Find where the given text appears and provide that cell's center as [X, Y] coordinate. 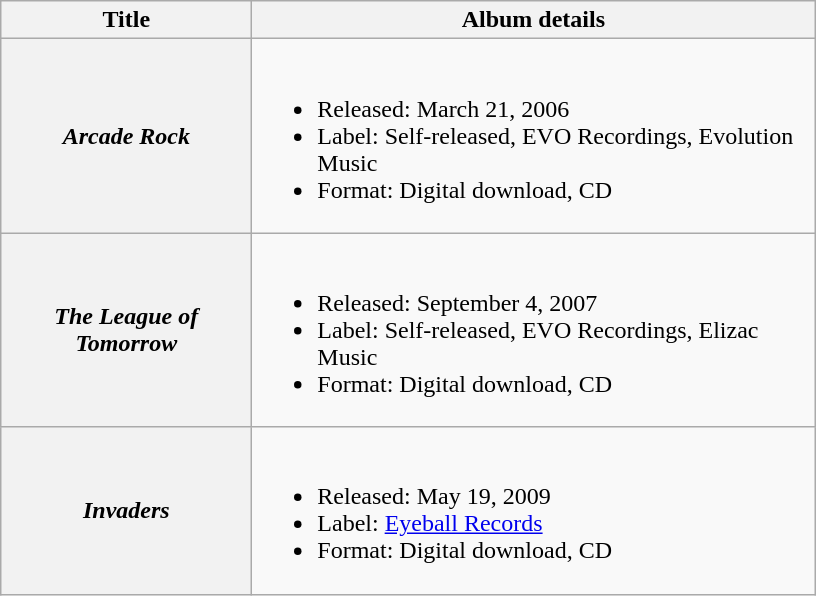
The League of Tomorrow [126, 330]
Released: September 4, 2007Label: Self-released, EVO Recordings, Elizac MusicFormat: Digital download, CD [534, 330]
Released: March 21, 2006Label: Self-released, EVO Recordings, Evolution MusicFormat: Digital download, CD [534, 136]
Released: May 19, 2009Label: Eyeball RecordsFormat: Digital download, CD [534, 510]
Arcade Rock [126, 136]
Album details [534, 20]
Invaders [126, 510]
Title [126, 20]
